Return the (x, y) coordinate for the center point of the cell that contains the specified text.  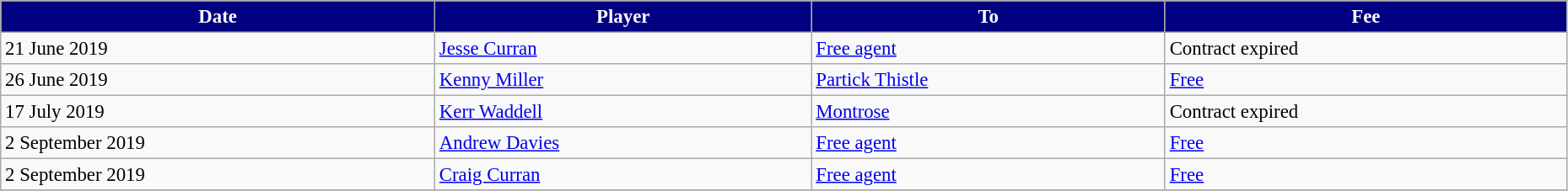
Craig Curran (623, 175)
Partick Thistle (989, 80)
Date (218, 17)
17 July 2019 (218, 112)
Player (623, 17)
To (989, 17)
Jesse Curran (623, 49)
21 June 2019 (218, 49)
Kenny Miller (623, 80)
Montrose (989, 112)
Andrew Davies (623, 143)
26 June 2019 (218, 80)
Fee (1366, 17)
Kerr Waddell (623, 112)
